Provide the (X, Y) coordinate of the cell's center where the given text is located.  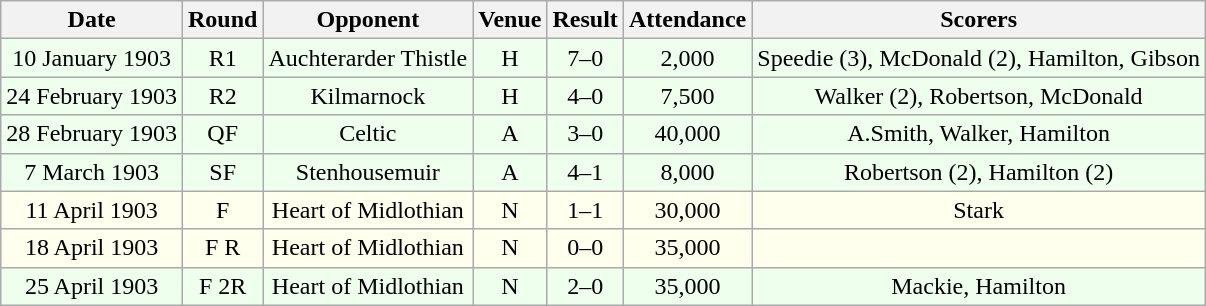
0–0 (585, 248)
28 February 1903 (92, 134)
Auchterarder Thistle (368, 58)
Scorers (979, 20)
R1 (222, 58)
11 April 1903 (92, 210)
Round (222, 20)
25 April 1903 (92, 286)
4–1 (585, 172)
Stenhousemuir (368, 172)
24 February 1903 (92, 96)
Kilmarnock (368, 96)
3–0 (585, 134)
R2 (222, 96)
Speedie (3), McDonald (2), Hamilton, Gibson (979, 58)
4–0 (585, 96)
Venue (510, 20)
QF (222, 134)
2–0 (585, 286)
Date (92, 20)
8,000 (687, 172)
7,500 (687, 96)
10 January 1903 (92, 58)
F (222, 210)
F R (222, 248)
Attendance (687, 20)
Mackie, Hamilton (979, 286)
Stark (979, 210)
2,000 (687, 58)
1–1 (585, 210)
Robertson (2), Hamilton (2) (979, 172)
7 March 1903 (92, 172)
F 2R (222, 286)
Celtic (368, 134)
Opponent (368, 20)
Walker (2), Robertson, McDonald (979, 96)
30,000 (687, 210)
18 April 1903 (92, 248)
7–0 (585, 58)
SF (222, 172)
40,000 (687, 134)
Result (585, 20)
A.Smith, Walker, Hamilton (979, 134)
